Provide the (x, y) coordinate of the cell's center where the given text is located.  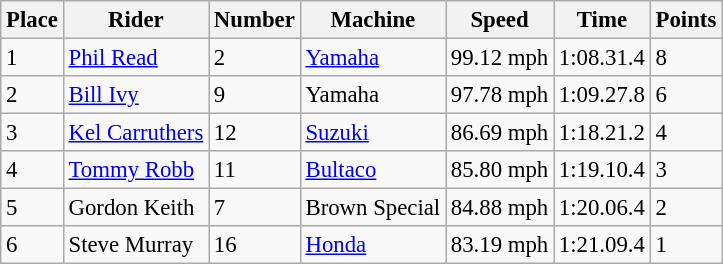
99.12 mph (500, 58)
Brown Special (372, 208)
9 (255, 95)
Kel Carruthers (136, 133)
1:09.27.8 (602, 95)
Gordon Keith (136, 208)
Place (32, 20)
Points (686, 20)
84.88 mph (500, 208)
Machine (372, 20)
Bill Ivy (136, 95)
1:08.31.4 (602, 58)
Phil Read (136, 58)
Steve Murray (136, 245)
1:21.09.4 (602, 245)
Honda (372, 245)
7 (255, 208)
11 (255, 170)
Speed (500, 20)
Suzuki (372, 133)
5 (32, 208)
Time (602, 20)
83.19 mph (500, 245)
1:19.10.4 (602, 170)
Bultaco (372, 170)
1:18.21.2 (602, 133)
97.78 mph (500, 95)
Tommy Robb (136, 170)
Rider (136, 20)
16 (255, 245)
Number (255, 20)
85.80 mph (500, 170)
1:20.06.4 (602, 208)
8 (686, 58)
86.69 mph (500, 133)
12 (255, 133)
